From the cell containing the given text, extract its center point as (x, y) coordinate. 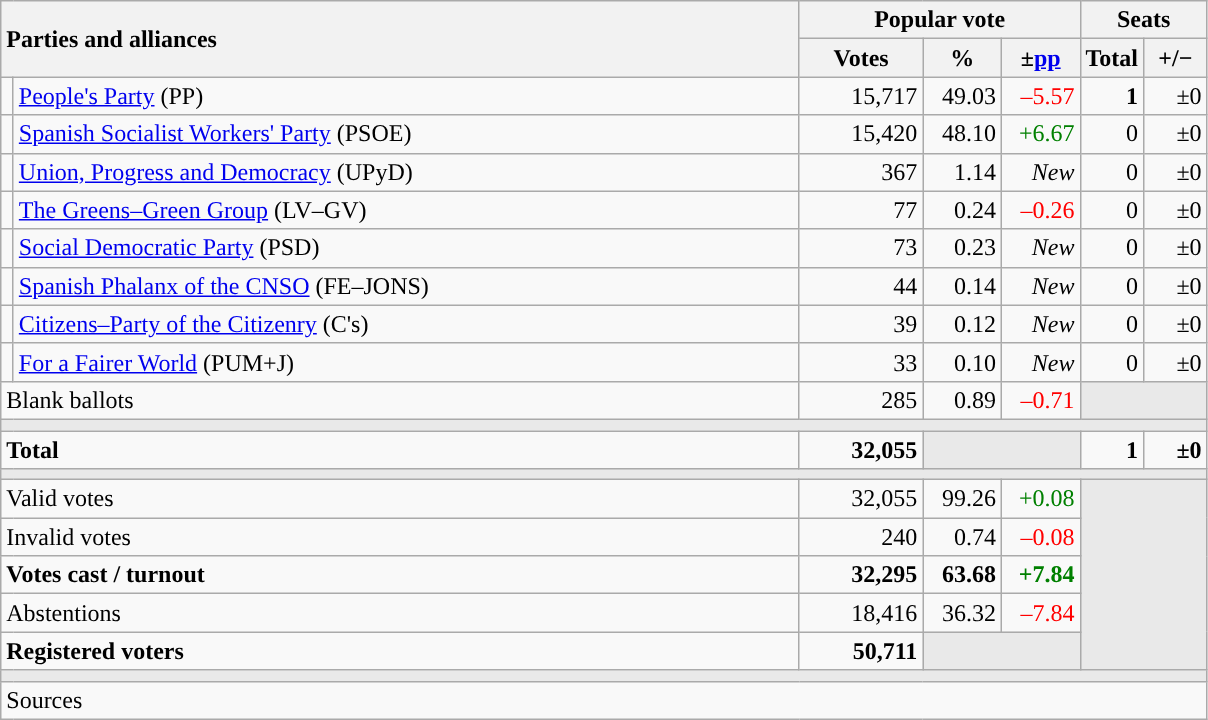
73 (861, 248)
Parties and alliances (400, 39)
0.89 (962, 400)
–7.84 (1040, 613)
Valid votes (400, 499)
0.14 (962, 286)
285 (861, 400)
Invalid votes (400, 537)
Social Democratic Party (PSD) (406, 248)
Spanish Phalanx of the CNSO (FE–JONS) (406, 286)
±pp (1040, 58)
+7.84 (1040, 575)
–0.71 (1040, 400)
Citizens–Party of the Citizenry (C's) (406, 324)
0.23 (962, 248)
The Greens–Green Group (LV–GV) (406, 210)
18,416 (861, 613)
Votes cast / turnout (400, 575)
0.12 (962, 324)
240 (861, 537)
Sources (604, 700)
49.03 (962, 96)
–0.26 (1040, 210)
–0.08 (1040, 537)
Spanish Socialist Workers' Party (PSOE) (406, 134)
Blank ballots (400, 400)
+0.08 (1040, 499)
15,420 (861, 134)
Registered voters (400, 651)
Abstentions (400, 613)
33 (861, 362)
44 (861, 286)
48.10 (962, 134)
Union, Progress and Democracy (UPyD) (406, 172)
Seats (1144, 20)
99.26 (962, 499)
77 (861, 210)
Popular vote (940, 20)
0.10 (962, 362)
39 (861, 324)
+6.67 (1040, 134)
32,295 (861, 575)
0.24 (962, 210)
36.32 (962, 613)
People's Party (PP) (406, 96)
15,717 (861, 96)
63.68 (962, 575)
–5.57 (1040, 96)
1.14 (962, 172)
For a Fairer World (PUM+J) (406, 362)
367 (861, 172)
Votes (861, 58)
50,711 (861, 651)
+/− (1176, 58)
% (962, 58)
0.74 (962, 537)
